From the cell containing the given text, extract its center point as [x, y] coordinate. 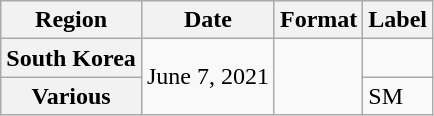
Format [318, 20]
SM [398, 96]
June 7, 2021 [208, 77]
Region [72, 20]
Various [72, 96]
Label [398, 20]
South Korea [72, 58]
Date [208, 20]
